Provide the [x, y] coordinate of the cell's center where the given text is located.  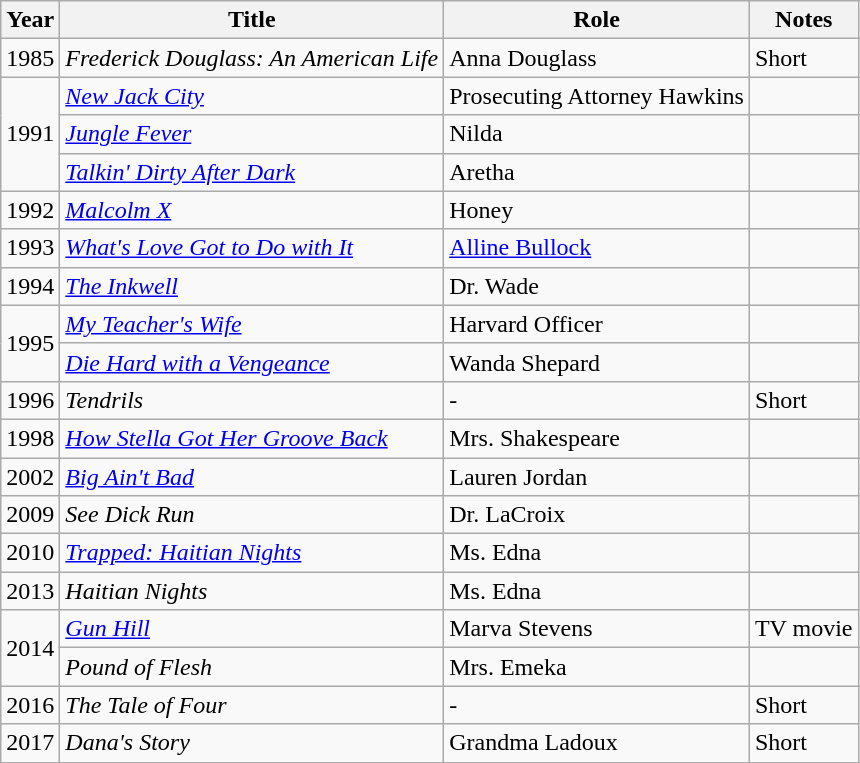
2016 [30, 705]
Lauren Jordan [597, 477]
2014 [30, 648]
Die Hard with a Vengeance [252, 362]
Anna Douglass [597, 58]
Tendrils [252, 400]
Harvard Officer [597, 324]
1998 [30, 438]
Frederick Douglass: An American Life [252, 58]
Dr. Wade [597, 286]
Wanda Shepard [597, 362]
TV movie [804, 629]
Mrs. Emeka [597, 667]
New Jack City [252, 96]
What's Love Got to Do with It [252, 248]
1985 [30, 58]
Nilda [597, 134]
1994 [30, 286]
Grandma Ladoux [597, 743]
Dana's Story [252, 743]
Year [30, 20]
Honey [597, 210]
1993 [30, 248]
Jungle Fever [252, 134]
My Teacher's Wife [252, 324]
2009 [30, 515]
Malcolm X [252, 210]
See Dick Run [252, 515]
2010 [30, 553]
2013 [30, 591]
Alline Bullock [597, 248]
2002 [30, 477]
Trapped: Haitian Nights [252, 553]
2017 [30, 743]
1996 [30, 400]
Talkin' Dirty After Dark [252, 172]
Notes [804, 20]
Role [597, 20]
Marva Stevens [597, 629]
1991 [30, 134]
Title [252, 20]
Dr. LaCroix [597, 515]
Aretha [597, 172]
Gun Hill [252, 629]
The Inkwell [252, 286]
Big Ain't Bad [252, 477]
Prosecuting Attorney Hawkins [597, 96]
1992 [30, 210]
Haitian Nights [252, 591]
The Tale of Four [252, 705]
Pound of Flesh [252, 667]
How Stella Got Her Groove Back [252, 438]
Mrs. Shakespeare [597, 438]
1995 [30, 343]
